Locate the cell with the specified text and output its (X, Y) center coordinate. 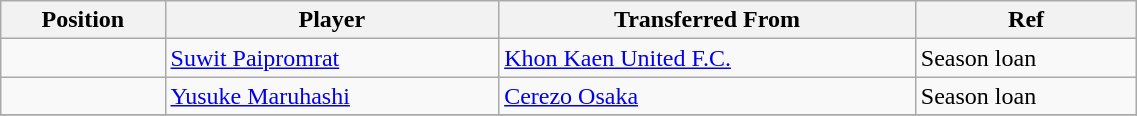
Transferred From (708, 20)
Suwit Paipromrat (332, 58)
Player (332, 20)
Ref (1026, 20)
Position (83, 20)
Yusuke Maruhashi (332, 96)
Khon Kaen United F.C. (708, 58)
Cerezo Osaka (708, 96)
